Pinpoint the cell where the given text exists, returning its (X, Y) midpoint coordinate. 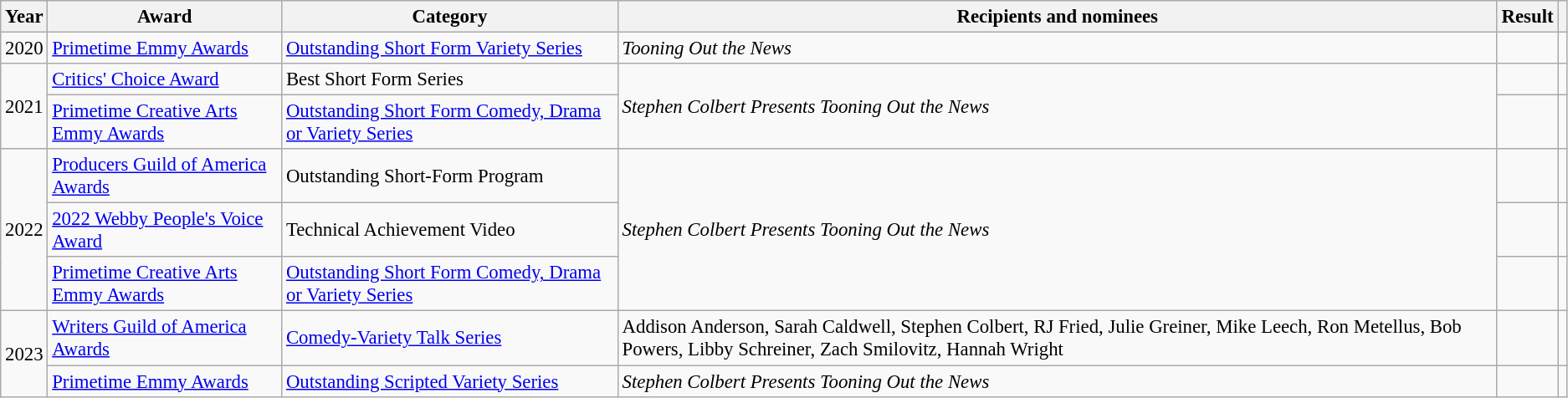
2022 Webby People's Voice Award (165, 231)
2023 (24, 354)
2021 (24, 106)
Technical Achievement Video (450, 231)
Writers Guild of America Awards (165, 338)
2020 (24, 48)
Award (165, 17)
Comedy-Variety Talk Series (450, 338)
Producers Guild of America Awards (165, 176)
Year (24, 17)
Tooning Out the News (1058, 48)
Best Short Form Series (450, 79)
2022 (24, 230)
Category (450, 17)
Result (1528, 17)
Outstanding Short Form Variety Series (450, 48)
Outstanding Short-Form Program (450, 176)
Recipients and nominees (1058, 17)
Critics' Choice Award (165, 79)
Outstanding Scripted Variety Series (450, 381)
